Locate the cell with the specified text and output its (x, y) center coordinate. 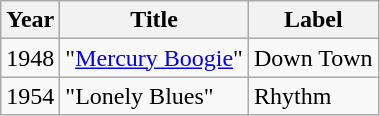
Down Town (313, 58)
Title (154, 20)
Year (30, 20)
1954 (30, 96)
"Lonely Blues" (154, 96)
Rhythm (313, 96)
"Mercury Boogie" (154, 58)
Label (313, 20)
1948 (30, 58)
